Search for the cell housing the specified text and yield its [x, y] center coordinate. 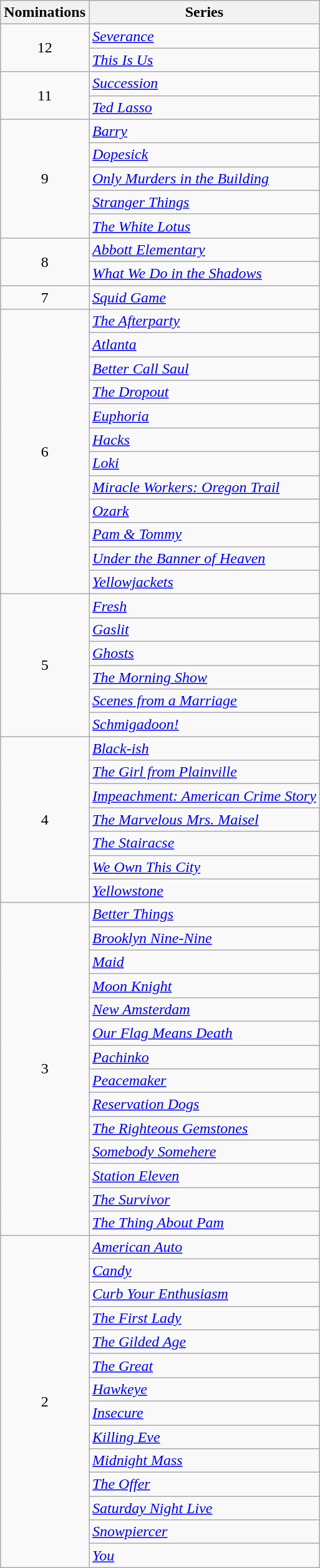
Yellowjackets [204, 582]
Ted Lasso [204, 107]
12 [45, 48]
American Auto [204, 1247]
We Own This City [204, 867]
Saturday Night Live [204, 1508]
Impeachment: American Crime Story [204, 796]
The Girl from Plainville [204, 772]
Series [204, 12]
2 [45, 1401]
The Thing About Pam [204, 1223]
The Afterparty [204, 321]
Hawkeye [204, 1389]
Yellowstone [204, 891]
Schmigadoon! [204, 725]
Nominations [45, 12]
8 [45, 261]
Insecure [204, 1413]
Better Things [204, 914]
The Dropout [204, 392]
You [204, 1556]
Pachinko [204, 1057]
Gaslit [204, 629]
Atlanta [204, 345]
Succession [204, 84]
11 [45, 95]
Euphoria [204, 416]
The Marvelous Mrs. Maisel [204, 820]
The First Lady [204, 1318]
Loki [204, 463]
Abbott Elementary [204, 249]
The Great [204, 1365]
Under the Banner of Heaven [204, 558]
Maid [204, 962]
What We Do in the Shadows [204, 273]
Station Eleven [204, 1176]
Black-ish [204, 748]
Snowpiercer [204, 1532]
Better Call Saul [204, 369]
Stranger Things [204, 202]
Dopesick [204, 155]
Hacks [204, 440]
Candy [204, 1270]
The Stairacse [204, 843]
Brooklyn Nine-Nine [204, 938]
Barry [204, 131]
This Is Us [204, 60]
3 [45, 1069]
New Amsterdam [204, 1009]
7 [45, 298]
Fresh [204, 606]
Ghosts [204, 653]
Killing Eve [204, 1436]
The Offer [204, 1484]
The Righteous Gemstones [204, 1128]
Reservation Dogs [204, 1105]
Severance [204, 36]
The Morning Show [204, 677]
Peacemaker [204, 1081]
4 [45, 820]
Pam & Tommy [204, 535]
Miracle Workers: Oregon Trail [204, 487]
Our Flag Means Death [204, 1033]
9 [45, 178]
The Survivor [204, 1199]
5 [45, 665]
The Gilded Age [204, 1342]
6 [45, 452]
Ozark [204, 511]
Curb Your Enthusiasm [204, 1294]
Only Murders in the Building [204, 178]
Midnight Mass [204, 1461]
Scenes from a Marriage [204, 701]
Moon Knight [204, 985]
The White Lotus [204, 226]
Squid Game [204, 298]
Somebody Somehere [204, 1152]
